Extract the (x, y) coordinate from the center of the cell holding the provided text.  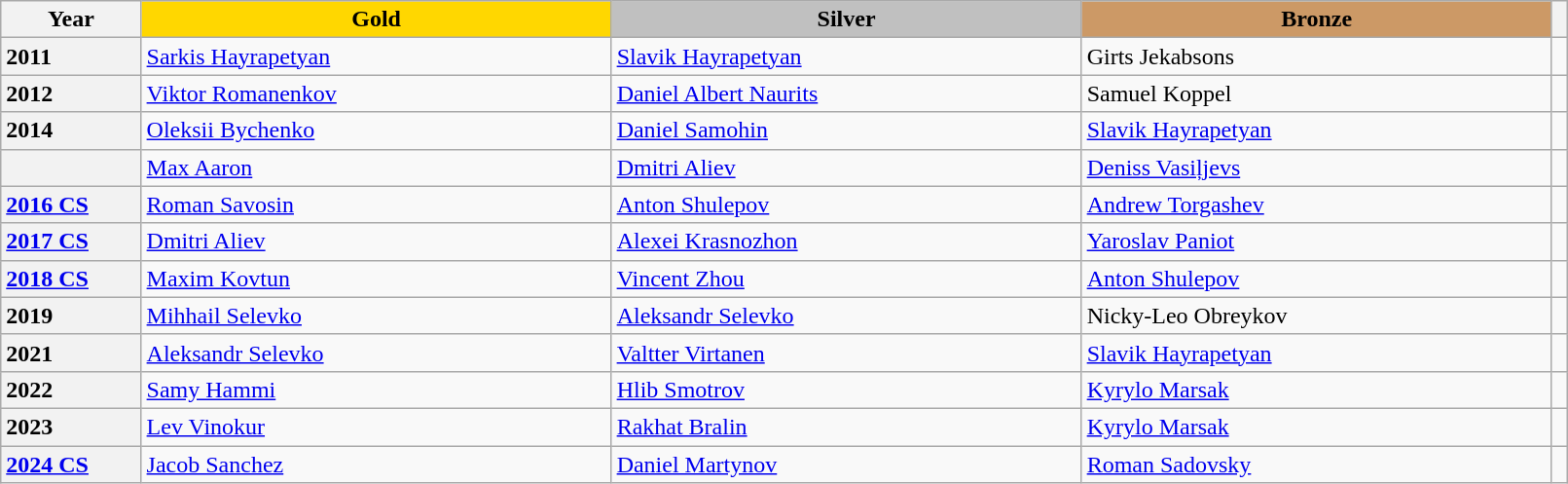
Samy Hammi (376, 390)
Valtter Virtanen (847, 353)
Daniel Martynov (847, 465)
Maxim Kovtun (376, 279)
2014 (71, 130)
Viktor Romanenkov (376, 93)
Vincent Zhou (847, 279)
Samuel Koppel (1316, 93)
2012 (71, 93)
Gold (376, 19)
Max Aaron (376, 168)
Yaroslav Paniot (1316, 242)
Daniel Albert Naurits (847, 93)
2021 (71, 353)
Roman Sadovsky (1316, 465)
Lev Vinokur (376, 427)
Oleksii Bychenko (376, 130)
2017 CS (71, 242)
Deniss Vasiļjevs (1316, 168)
Bronze (1316, 19)
2023 (71, 427)
Year (71, 19)
Girts Jekabsons (1316, 56)
2016 CS (71, 205)
2019 (71, 316)
Nicky-Leo Obreykov (1316, 316)
2018 CS (71, 279)
2022 (71, 390)
Jacob Sanchez (376, 465)
2011 (71, 56)
Hlib Smotrov (847, 390)
Roman Savosin (376, 205)
Sarkis Hayrapetyan (376, 56)
Mihhail Selevko (376, 316)
Silver (847, 19)
Andrew Torgashev (1316, 205)
2024 CS (71, 465)
Rakhat Bralin (847, 427)
Alexei Krasnozhon (847, 242)
Daniel Samohin (847, 130)
